Output the [X, Y] coordinate of the center of the cell containing the given text.  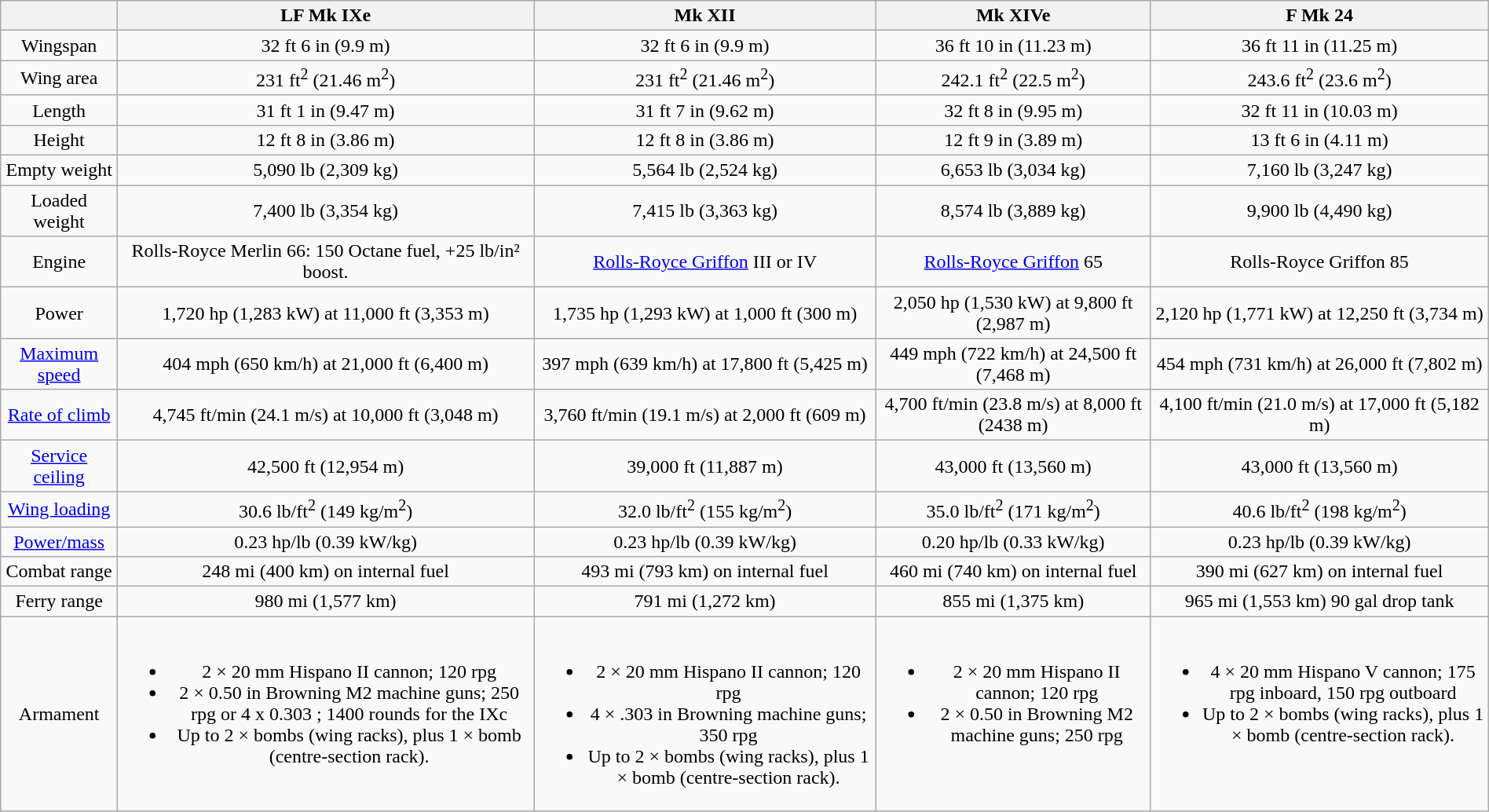
2 × 20 mm Hispano II cannon; 120 rpg2 × 0.50 in Browning M2 machine guns; 250 rpg [1013, 714]
31 ft 7 in (9.62 m) [705, 110]
Rolls-Royce Griffon 85 [1319, 262]
2 × 20 mm Hispano II cannon; 120 rpg4 × .303 in Browning machine guns; 350 rpgUp to 2 × bombs (wing racks), plus 1 × bomb (centre-section rack). [705, 714]
Wing loading [60, 509]
42,500 ft (12,954 m) [326, 466]
404 mph (650 km/h) at 21,000 ft (6,400 m) [326, 364]
390 mi (627 km) on internal fuel [1319, 572]
Mk XII [705, 16]
12 ft 9 in (3.89 m) [1013, 140]
Service ceiling [60, 466]
3,760 ft/min (19.1 m/s) at 2,000 ft (609 m) [705, 415]
Height [60, 140]
1,735 hp (1,293 kW) at 1,000 ft (300 m) [705, 313]
39,000 ft (11,887 m) [705, 466]
1,720 hp (1,283 kW) at 11,000 ft (3,353 m) [326, 313]
7,415 lb (3,363 kg) [705, 210]
0.20 hp/lb (0.33 kW/kg) [1013, 542]
F Mk 24 [1319, 16]
248 mi (400 km) on internal fuel [326, 572]
Engine [60, 262]
36 ft 11 in (11.25 m) [1319, 46]
LF Mk IXe [326, 16]
9,900 lb (4,490 kg) [1319, 210]
Rolls-Royce Griffon III or IV [705, 262]
8,574 lb (3,889 kg) [1013, 210]
6,653 lb (3,034 kg) [1013, 170]
Rate of climb [60, 415]
Power [60, 313]
2,120 hp (1,771 kW) at 12,250 ft (3,734 m) [1319, 313]
36 ft 10 in (11.23 m) [1013, 46]
4,700 ft/min (23.8 m/s) at 8,000 ft (2438 m) [1013, 415]
32 ft 11 in (10.03 m) [1319, 110]
397 mph (639 km/h) at 17,800 ft (5,425 m) [705, 364]
35.0 lb/ft2 (171 kg/m2) [1013, 509]
Rolls-Royce Merlin 66: 150 Octane fuel, +25 lb/in² boost. [326, 262]
32 ft 8 in (9.95 m) [1013, 110]
449 mph (722 km/h) at 24,500 ft (7,468 m) [1013, 364]
2,050 hp (1,530 kW) at 9,800 ft (2,987 m) [1013, 313]
4,745 ft/min (24.1 m/s) at 10,000 ft (3,048 m) [326, 415]
Rolls-Royce Griffon 65 [1013, 262]
30.6 lb/ft2 (149 kg/m2) [326, 509]
Armament [60, 714]
243.6 ft2 (23.6 m2) [1319, 79]
460 mi (740 km) on internal fuel [1013, 572]
7,400 lb (3,354 kg) [326, 210]
454 mph (731 km/h) at 26,000 ft (7,802 m) [1319, 364]
5,090 lb (2,309 kg) [326, 170]
855 mi (1,375 km) [1013, 602]
Maximum speed [60, 364]
Length [60, 110]
Power/mass [60, 542]
965 mi (1,553 km) 90 gal drop tank [1319, 602]
40.6 lb/ft2 (198 kg/m2) [1319, 509]
Mk XIVe [1013, 16]
7,160 lb (3,247 kg) [1319, 170]
980 mi (1,577 km) [326, 602]
493 mi (793 km) on internal fuel [705, 572]
4 × 20 mm Hispano V cannon; 175 rpg inboard, 150 rpg outboardUp to 2 × bombs (wing racks), plus 1 × bomb (centre-section rack). [1319, 714]
242.1 ft2 (22.5 m2) [1013, 79]
Wing area [60, 79]
5,564 lb (2,524 kg) [705, 170]
13 ft 6 in (4.11 m) [1319, 140]
Wingspan [60, 46]
Combat range [60, 572]
4,100 ft/min (21.0 m/s) at 17,000 ft (5,182 m) [1319, 415]
Empty weight [60, 170]
Ferry range [60, 602]
791 mi (1,272 km) [705, 602]
31 ft 1 in (9.47 m) [326, 110]
32.0 lb/ft2 (155 kg/m2) [705, 509]
Loaded weight [60, 210]
